Pinpoint the cell where the given text exists, returning its [x, y] midpoint coordinate. 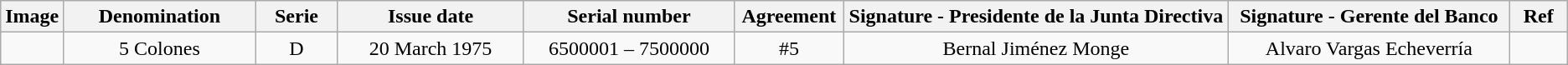
#5 [789, 48]
Denomination [159, 17]
Signature - Presidente de la Junta Directiva [1035, 17]
Signature - Gerente del Banco [1369, 17]
Issue date [431, 17]
Ref [1538, 17]
6500001 – 7500000 [629, 48]
D [297, 48]
Serie [297, 17]
Image [32, 17]
Alvaro Vargas Echeverría [1369, 48]
5 Colones [159, 48]
Bernal Jiménez Monge [1035, 48]
Serial number [629, 17]
Agreement [789, 17]
20 March 1975 [431, 48]
